Capture the cell that displays the provided text and extract its (X, Y) central coordinate. 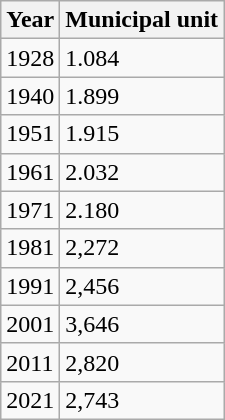
2,820 (142, 362)
2.032 (142, 172)
1.915 (142, 134)
3,646 (142, 324)
1.899 (142, 96)
1951 (30, 134)
1928 (30, 58)
1991 (30, 286)
2021 (30, 400)
2001 (30, 324)
1940 (30, 96)
2,456 (142, 286)
1.084 (142, 58)
1971 (30, 210)
Year (30, 20)
2011 (30, 362)
1961 (30, 172)
2.180 (142, 210)
1981 (30, 248)
Municipal unit (142, 20)
2,743 (142, 400)
2,272 (142, 248)
